Search for the cell housing the specified text and yield its (x, y) center coordinate. 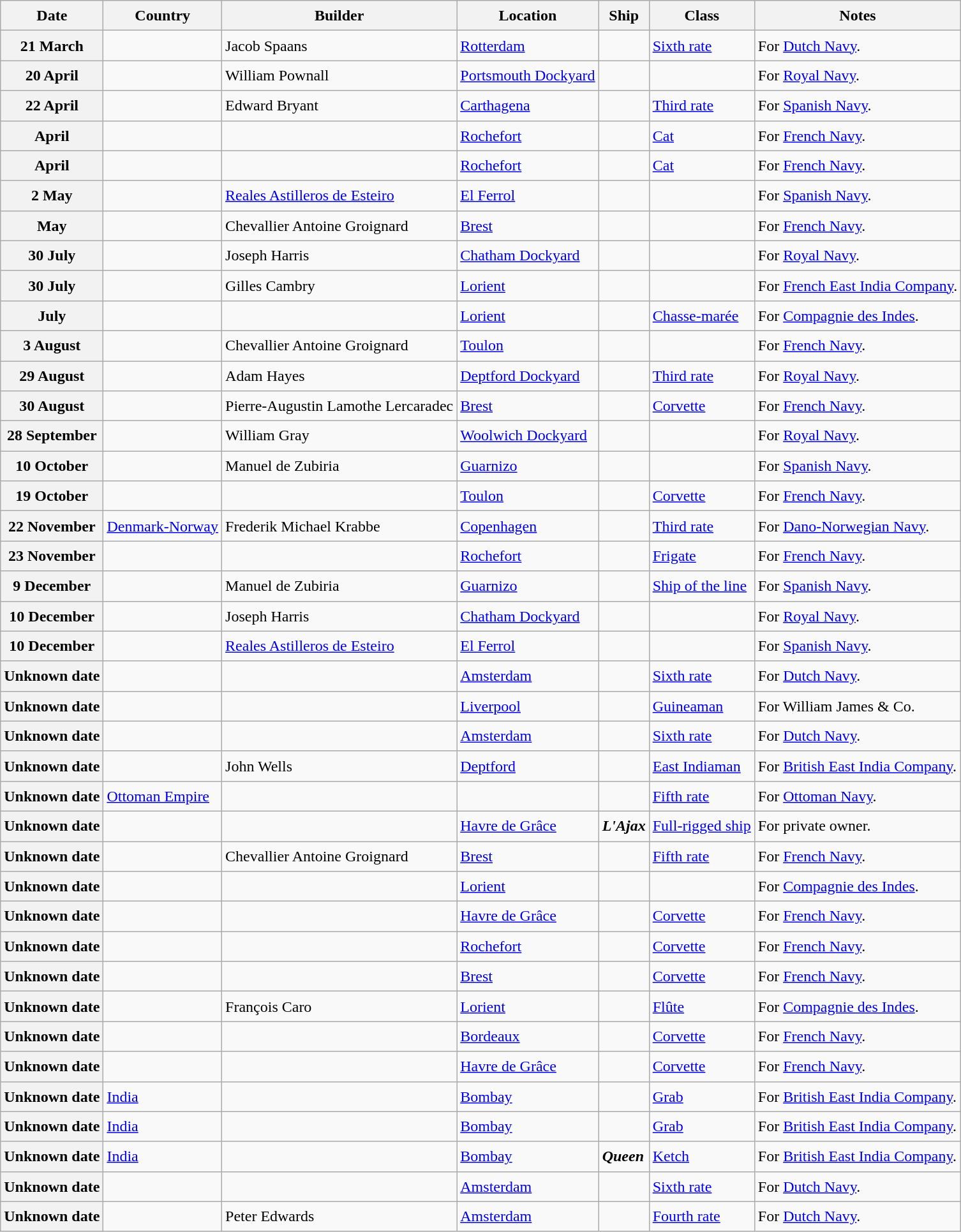
Ship (624, 15)
East Indiaman (702, 766)
For William James & Co. (858, 706)
Notes (858, 15)
22 November (52, 526)
Ketch (702, 1156)
Gilles Cambry (339, 286)
Deptford (528, 766)
Adam Hayes (339, 376)
Deptford Dockyard (528, 376)
John Wells (339, 766)
Woolwich Dockyard (528, 436)
Denmark-Norway (163, 526)
William Gray (339, 436)
Carthagena (528, 106)
Rotterdam (528, 46)
Location (528, 15)
Fourth rate (702, 1216)
July (52, 315)
21 March (52, 46)
30 August (52, 406)
François Caro (339, 1007)
Liverpool (528, 706)
Country (163, 15)
28 September (52, 436)
10 October (52, 466)
Portsmouth Dockyard (528, 75)
Pierre-Augustin Lamothe Lercaradec (339, 406)
29 August (52, 376)
Ottoman Empire (163, 796)
Queen (624, 1156)
L'Ajax (624, 826)
19 October (52, 496)
Full-rigged ship (702, 826)
Chasse-marée (702, 315)
For Ottoman Navy. (858, 796)
Jacob Spaans (339, 46)
William Pownall (339, 75)
Frederik Michael Krabbe (339, 526)
For Dano-Norwegian Navy. (858, 526)
20 April (52, 75)
Class (702, 15)
Date (52, 15)
Guineaman (702, 706)
Flûte (702, 1007)
Edward Bryant (339, 106)
Bordeaux (528, 1036)
For French East India Company. (858, 286)
Peter Edwards (339, 1216)
Frigate (702, 556)
For private owner. (858, 826)
3 August (52, 346)
May (52, 226)
2 May (52, 195)
22 April (52, 106)
Ship of the line (702, 586)
23 November (52, 556)
9 December (52, 586)
Copenhagen (528, 526)
Builder (339, 15)
